Extract the (x, y) coordinate from the center of the cell holding the provided text.  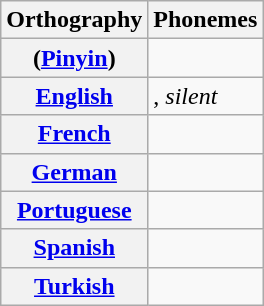
Orthography (74, 20)
(Pinyin) (74, 58)
French (74, 134)
Phonemes (206, 20)
Portuguese (74, 210)
Turkish (74, 286)
German (74, 172)
English (74, 96)
Spanish (74, 248)
, silent (206, 96)
